Find where the given text appears and provide that cell's center as (x, y) coordinate. 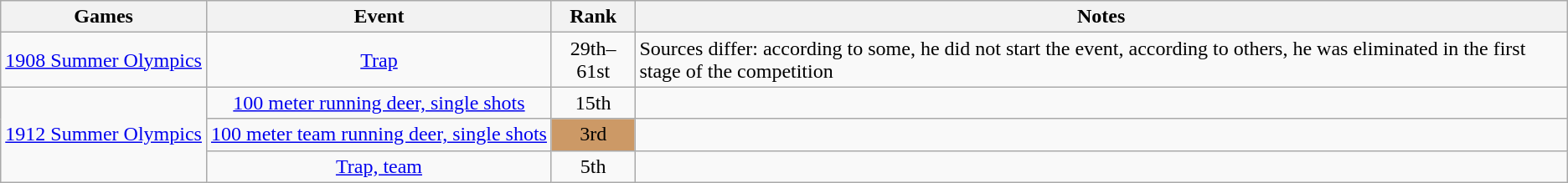
15th (593, 103)
Trap, team (379, 166)
29th–61st (593, 60)
5th (593, 166)
Sources differ: according to some, he did not start the event, according to others, he was eliminated in the first stage of the competition (1101, 60)
Trap (379, 60)
Rank (593, 17)
1912 Summer Olympics (104, 135)
Games (104, 17)
Event (379, 17)
3rd (593, 135)
Notes (1101, 17)
100 meter team running deer, single shots (379, 135)
1908 Summer Olympics (104, 60)
100 meter running deer, single shots (379, 103)
